Output the [x, y] coordinate of the center of the cell containing the given text.  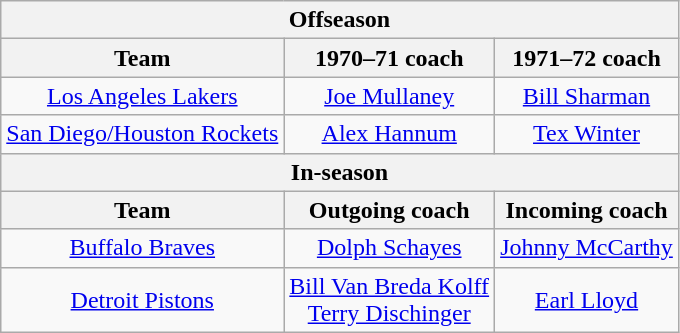
San Diego/Houston Rockets [142, 134]
Alex Hannum [390, 134]
Incoming coach [587, 210]
Outgoing coach [390, 210]
In-season [340, 172]
1970–71 coach [390, 58]
Los Angeles Lakers [142, 96]
Earl Lloyd [587, 300]
1971–72 coach [587, 58]
Joe Mullaney [390, 96]
Detroit Pistons [142, 300]
Johnny McCarthy [587, 248]
Bill Sharman [587, 96]
Tex Winter [587, 134]
Bill Van Breda KolffTerry Dischinger [390, 300]
Dolph Schayes [390, 248]
Offseason [340, 20]
Buffalo Braves [142, 248]
